Scan for the cell matching the given text and deliver its [X, Y] coordinate at center. 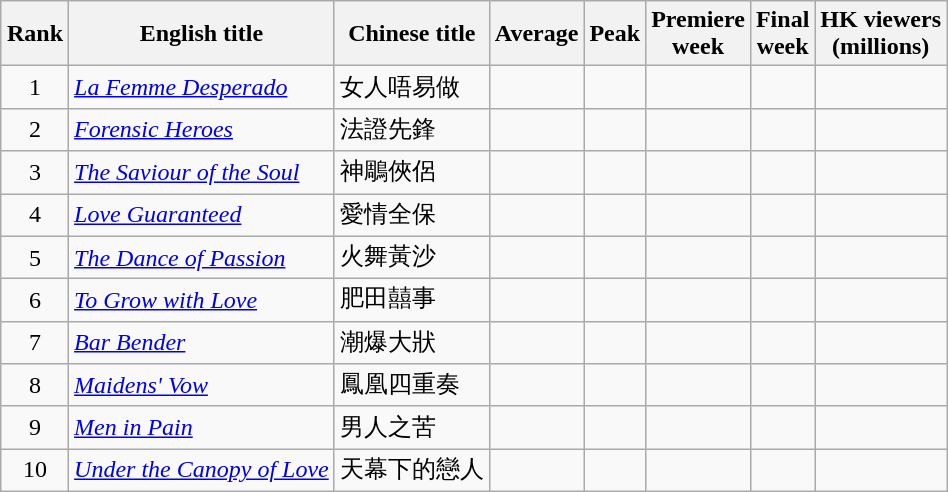
HK viewers(millions) [881, 34]
Bar Bender [202, 342]
6 [34, 300]
火舞黃沙 [412, 258]
神鵰俠侶 [412, 172]
2 [34, 130]
Average [536, 34]
3 [34, 172]
Forensic Heroes [202, 130]
鳳凰四重奏 [412, 386]
Love Guaranteed [202, 216]
Peak [615, 34]
愛情全保 [412, 216]
Rank [34, 34]
Men in Pain [202, 428]
10 [34, 470]
天幕下的戀人 [412, 470]
8 [34, 386]
女人唔易做 [412, 88]
The Dance of Passion [202, 258]
Finalweek [782, 34]
肥田囍事 [412, 300]
Maidens' Vow [202, 386]
潮爆大狀 [412, 342]
7 [34, 342]
The Saviour of the Soul [202, 172]
Under the Canopy of Love [202, 470]
1 [34, 88]
English title [202, 34]
男人之苦 [412, 428]
5 [34, 258]
La Femme Desperado [202, 88]
To Grow with Love [202, 300]
法證先鋒 [412, 130]
Chinese title [412, 34]
9 [34, 428]
Premiereweek [698, 34]
4 [34, 216]
